Identify which cell holds the provided text, then report its [X, Y] central coordinate. 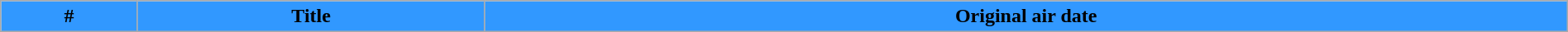
# [69, 16]
Title [311, 16]
Original air date [1025, 16]
